Find where the given text appears and provide that cell's center as [X, Y] coordinate. 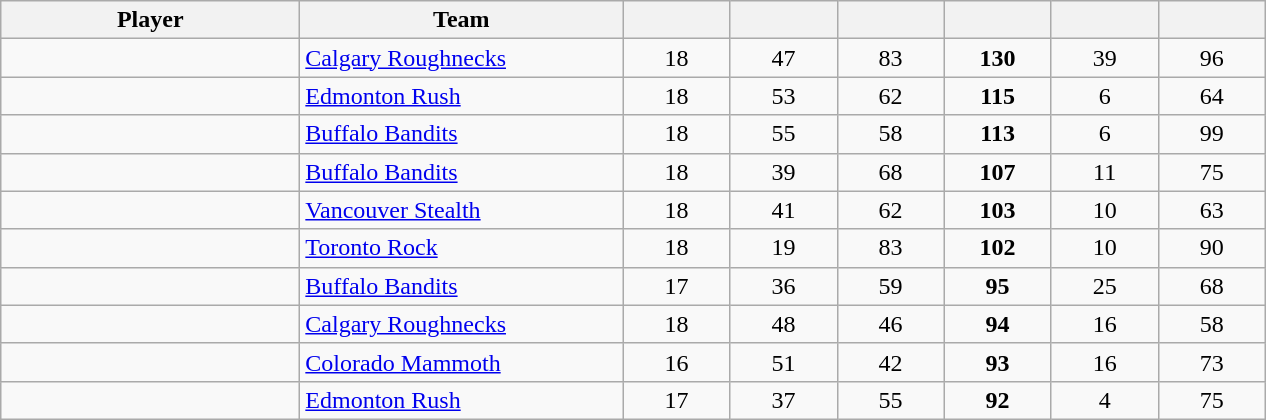
19 [784, 248]
96 [1212, 58]
115 [998, 96]
107 [998, 172]
53 [784, 96]
48 [784, 324]
42 [890, 362]
130 [998, 58]
36 [784, 286]
59 [890, 286]
47 [784, 58]
99 [1212, 134]
90 [1212, 248]
37 [784, 400]
63 [1212, 210]
94 [998, 324]
Team [462, 20]
93 [998, 362]
92 [998, 400]
41 [784, 210]
4 [1104, 400]
46 [890, 324]
102 [998, 248]
Player [150, 20]
64 [1212, 96]
95 [998, 286]
51 [784, 362]
113 [998, 134]
Colorado Mammoth [462, 362]
Vancouver Stealth [462, 210]
73 [1212, 362]
11 [1104, 172]
Toronto Rock [462, 248]
25 [1104, 286]
103 [998, 210]
